Pinpoint the cell where the given text exists, returning its [x, y] midpoint coordinate. 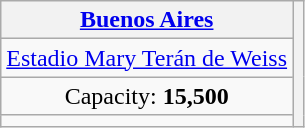
Capacity: 15,500 [147, 96]
Buenos Aires [147, 20]
Estadio Mary Terán de Weiss [147, 58]
